Pinpoint the cell where the given text exists, returning its (x, y) midpoint coordinate. 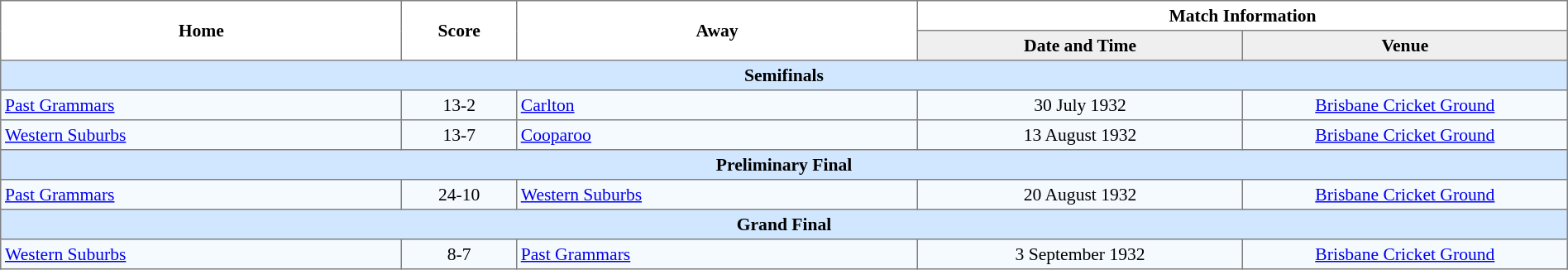
3 September 1932 (1080, 254)
24-10 (460, 195)
30 July 1932 (1080, 105)
Venue (1404, 46)
20 August 1932 (1080, 195)
Cooparoo (716, 135)
13-7 (460, 135)
Match Information (1243, 16)
13 August 1932 (1080, 135)
Score (460, 31)
Preliminary Final (784, 165)
Home (202, 31)
Date and Time (1080, 46)
Carlton (716, 105)
Grand Final (784, 224)
Semifinals (784, 75)
13-2 (460, 105)
Away (716, 31)
8-7 (460, 254)
